Return (x, y) of the center of cell containing provided text 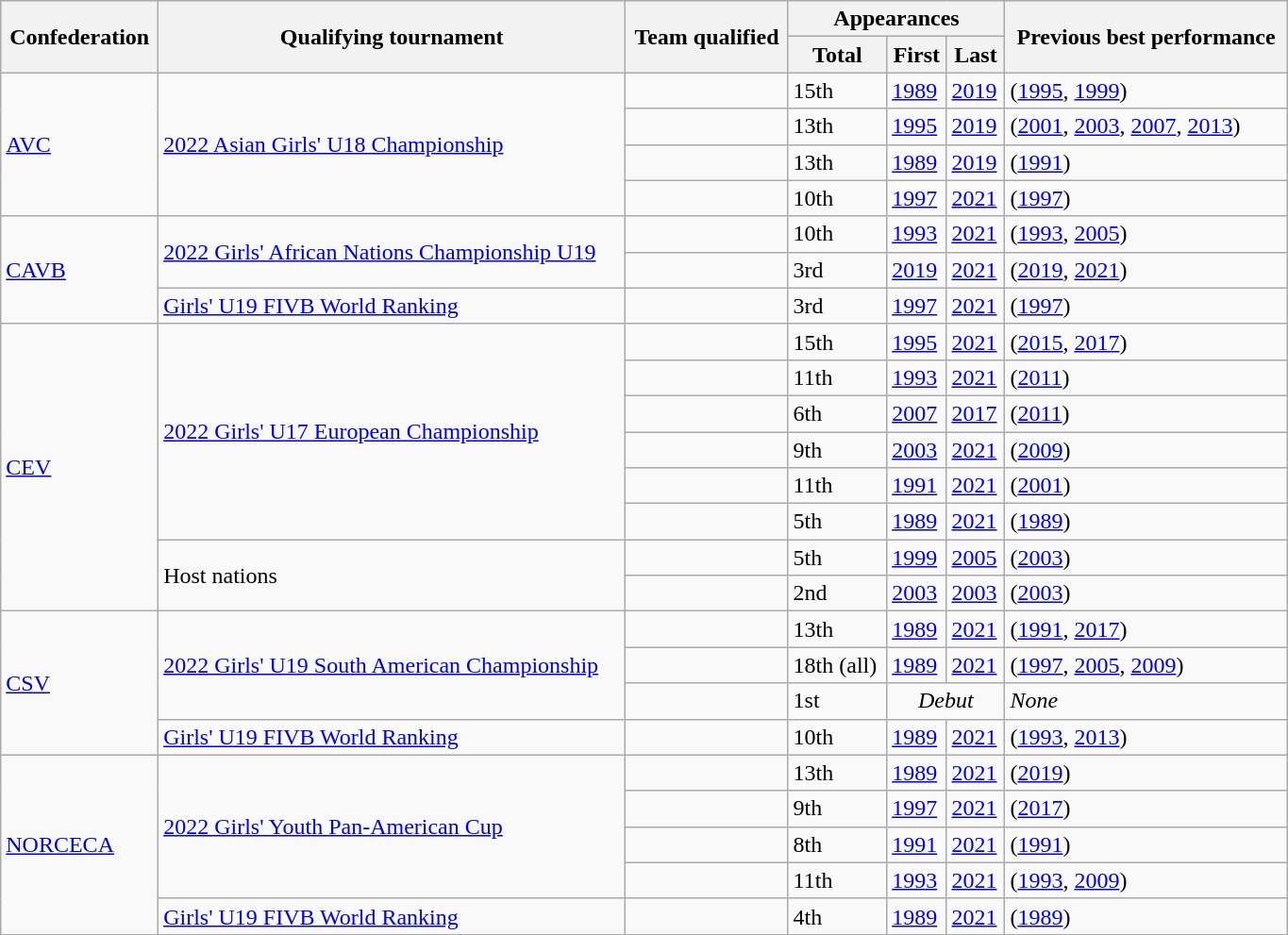
CAVB (79, 270)
(2001) (1146, 486)
2022 Girls' Youth Pan-American Cup (393, 826)
8th (838, 844)
2005 (976, 558)
(2019) (1146, 773)
Qualifying tournament (393, 37)
(1995, 1999) (1146, 91)
(1993, 2009) (1146, 880)
Host nations (393, 576)
Confederation (79, 37)
(2017) (1146, 809)
(1991, 2017) (1146, 629)
(2019, 2021) (1146, 270)
2022 Girls' U19 South American Championship (393, 665)
18th (all) (838, 665)
First (917, 55)
Last (976, 55)
2007 (917, 413)
2022 Asian Girls' U18 Championship (393, 144)
2022 Girls' U17 European Championship (393, 431)
Total (838, 55)
(1993, 2005) (1146, 234)
2017 (976, 413)
NORCECA (79, 844)
(2009) (1146, 450)
1999 (917, 558)
AVC (79, 144)
None (1146, 701)
(1993, 2013) (1146, 737)
Previous best performance (1146, 37)
(2001, 2003, 2007, 2013) (1146, 126)
CEV (79, 467)
2022 Girls' African Nations Championship U19 (393, 252)
1st (838, 701)
Team qualified (707, 37)
2nd (838, 593)
6th (838, 413)
Debut (945, 701)
CSV (79, 683)
Appearances (896, 19)
(1997, 2005, 2009) (1146, 665)
(2015, 2017) (1146, 342)
4th (838, 916)
